Search for the cell housing the specified text and yield its (x, y) center coordinate. 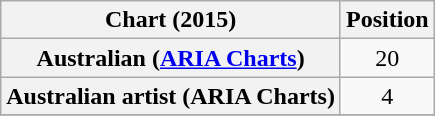
Position (387, 20)
Chart (2015) (171, 20)
4 (387, 96)
Australian (ARIA Charts) (171, 58)
Australian artist (ARIA Charts) (171, 96)
20 (387, 58)
